Return (x, y) of the center of cell containing provided text 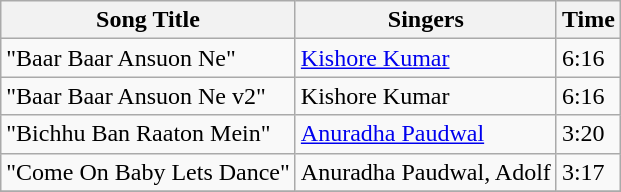
"Come On Baby Lets Dance" (148, 172)
Song Title (148, 20)
Time (588, 20)
3:17 (588, 172)
Anuradha Paudwal (426, 134)
"Bichhu Ban Raaton Mein" (148, 134)
Anuradha Paudwal, Adolf (426, 172)
3:20 (588, 134)
"Baar Baar Ansuon Ne v2" (148, 96)
"Baar Baar Ansuon Ne" (148, 58)
Singers (426, 20)
